Search for the cell housing the specified text and yield its (x, y) center coordinate. 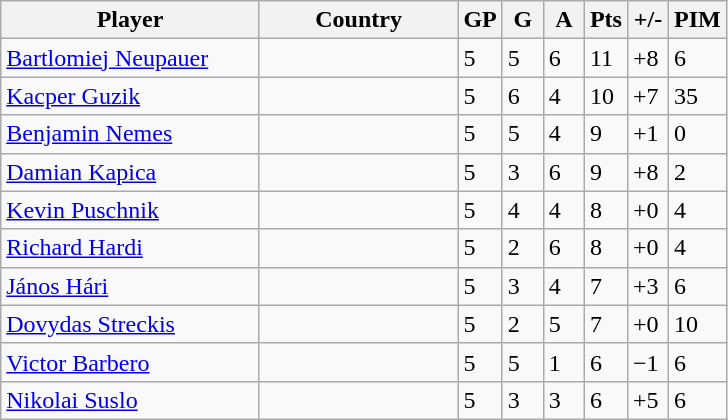
Country (358, 20)
+1 (648, 134)
Pts (606, 20)
G (522, 20)
János Hári (130, 286)
Dovydas Streckis (130, 324)
PIM (698, 20)
Nikolai Suslo (130, 400)
Kacper Guzik (130, 96)
Kevin Puschnik (130, 210)
0 (698, 134)
Benjamin Nemes (130, 134)
+/- (648, 20)
35 (698, 96)
A (564, 20)
Victor Barbero (130, 362)
+5 (648, 400)
+3 (648, 286)
11 (606, 58)
1 (564, 362)
Player (130, 20)
Bartlomiej Neupauer (130, 58)
−1 (648, 362)
+7 (648, 96)
Richard Hardi (130, 248)
Damian Kapica (130, 172)
GP (480, 20)
